Identify which cell holds the provided text, then report its [X, Y] central coordinate. 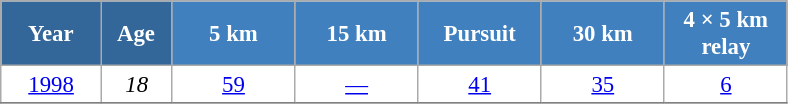
5 km [234, 34]
4 × 5 km relay [726, 34]
Age [136, 34]
30 km [602, 34]
35 [602, 85]
Year [52, 34]
59 [234, 85]
6 [726, 85]
18 [136, 85]
1998 [52, 85]
Pursuit [480, 34]
15 km [356, 34]
41 [480, 85]
— [356, 85]
